For the text-containing cell, return its midpoint in (X, Y) coordinate format. 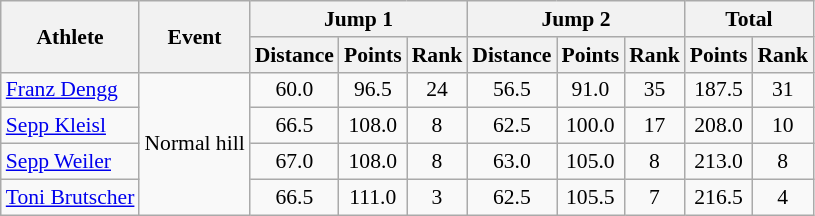
213.0 (719, 162)
111.0 (373, 197)
35 (654, 90)
Normal hill (194, 143)
Sepp Kleisl (70, 126)
56.5 (512, 90)
Athlete (70, 36)
10 (782, 126)
96.5 (373, 90)
4 (782, 197)
216.5 (719, 197)
105.0 (590, 162)
24 (438, 90)
7 (654, 197)
Sepp Weiler (70, 162)
100.0 (590, 126)
187.5 (719, 90)
Jump 1 (359, 19)
Total (749, 19)
91.0 (590, 90)
Toni Brutscher (70, 197)
67.0 (294, 162)
60.0 (294, 90)
105.5 (590, 197)
Jump 2 (576, 19)
63.0 (512, 162)
Franz Dengg (70, 90)
3 (438, 197)
208.0 (719, 126)
31 (782, 90)
Event (194, 36)
17 (654, 126)
